Return (X, Y) of the center of cell containing provided text 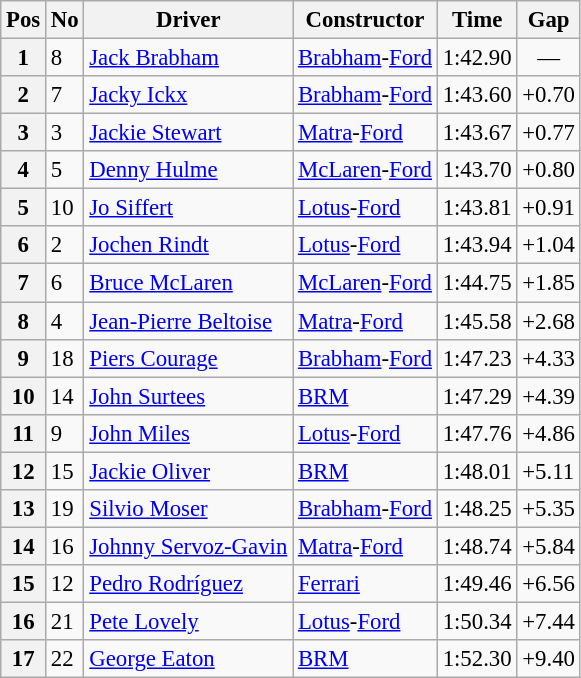
Silvio Moser (188, 509)
1:48.25 (477, 509)
Constructor (366, 20)
Ferrari (366, 584)
11 (24, 433)
+9.40 (548, 659)
22 (65, 659)
Johnny Servoz-Gavin (188, 546)
+0.70 (548, 95)
Denny Hulme (188, 170)
Bruce McLaren (188, 283)
1:48.01 (477, 471)
Piers Courage (188, 358)
+5.11 (548, 471)
Jackie Oliver (188, 471)
+4.39 (548, 396)
1:45.58 (477, 321)
1:43.70 (477, 170)
+0.80 (548, 170)
1:47.29 (477, 396)
+1.04 (548, 245)
1:49.46 (477, 584)
+5.35 (548, 509)
+6.56 (548, 584)
1:44.75 (477, 283)
1:43.81 (477, 208)
Time (477, 20)
Jackie Stewart (188, 133)
Driver (188, 20)
No (65, 20)
+0.91 (548, 208)
1:48.74 (477, 546)
18 (65, 358)
19 (65, 509)
1 (24, 58)
John Miles (188, 433)
1:43.60 (477, 95)
1:42.90 (477, 58)
13 (24, 509)
+4.33 (548, 358)
Pedro Rodríguez (188, 584)
George Eaton (188, 659)
+5.84 (548, 546)
1:43.94 (477, 245)
+4.86 (548, 433)
1:50.34 (477, 621)
John Surtees (188, 396)
+2.68 (548, 321)
17 (24, 659)
1:47.76 (477, 433)
+1.85 (548, 283)
Pos (24, 20)
Jo Siffert (188, 208)
+0.77 (548, 133)
Jack Brabham (188, 58)
Jochen Rindt (188, 245)
Gap (548, 20)
Jacky Ickx (188, 95)
1:47.23 (477, 358)
Pete Lovely (188, 621)
1:52.30 (477, 659)
21 (65, 621)
— (548, 58)
Jean-Pierre Beltoise (188, 321)
+7.44 (548, 621)
1:43.67 (477, 133)
